From the cell containing the given text, extract its center point as [x, y] coordinate. 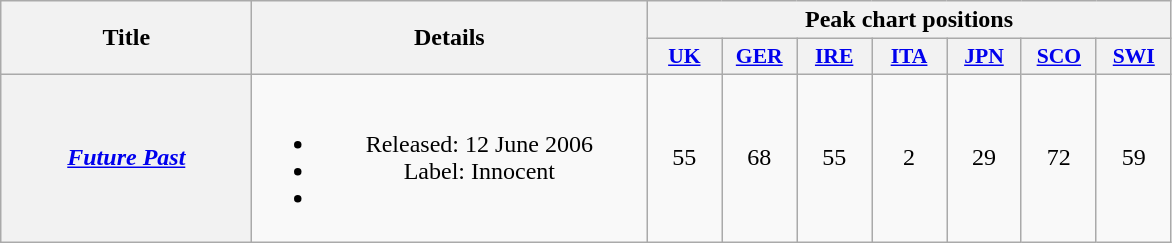
IRE [834, 57]
SWI [1134, 57]
68 [760, 158]
Details [450, 38]
Peak chart positions [909, 20]
29 [984, 158]
72 [1058, 158]
JPN [984, 57]
SCO [1058, 57]
2 [910, 158]
UK [684, 57]
59 [1134, 158]
Title [126, 38]
ITA [910, 57]
GER [760, 57]
Future Past [126, 158]
Released: 12 June 2006Label: Innocent [450, 158]
